Extract the [X, Y] coordinate from the center of the cell holding the provided text.  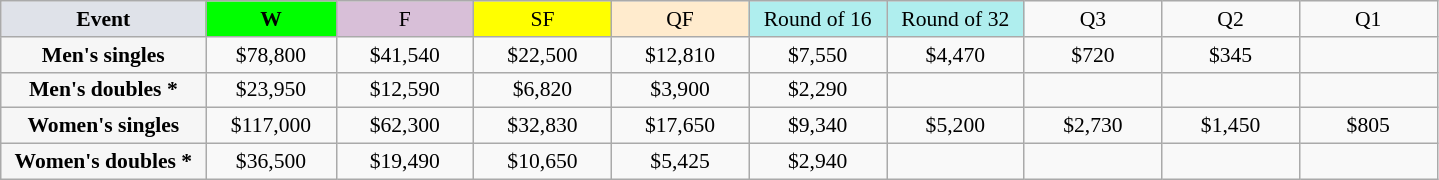
$17,650 [680, 126]
$41,540 [405, 55]
Q2 [1231, 19]
Event [104, 19]
$2,940 [818, 162]
$78,800 [271, 55]
Q1 [1368, 19]
Women's doubles * [104, 162]
$22,500 [543, 55]
$19,490 [405, 162]
$117,000 [271, 126]
$720 [1093, 55]
Men's singles [104, 55]
SF [543, 19]
$10,650 [543, 162]
$23,950 [271, 90]
$4,470 [955, 55]
F [405, 19]
QF [680, 19]
Women's singles [104, 126]
$2,290 [818, 90]
Men's doubles * [104, 90]
$32,830 [543, 126]
$5,200 [955, 126]
W [271, 19]
$345 [1231, 55]
$1,450 [1231, 126]
$6,820 [543, 90]
Q3 [1093, 19]
$2,730 [1093, 126]
$62,300 [405, 126]
$805 [1368, 126]
Round of 32 [955, 19]
$12,810 [680, 55]
$3,900 [680, 90]
$12,590 [405, 90]
$5,425 [680, 162]
Round of 16 [818, 19]
$7,550 [818, 55]
$36,500 [271, 162]
$9,340 [818, 126]
